Pinpoint the cell where the given text exists, returning its (X, Y) midpoint coordinate. 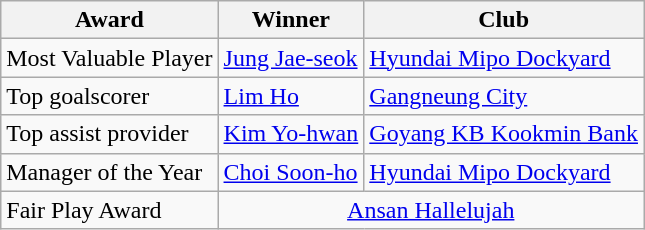
Fair Play Award (110, 210)
Choi Soon-ho (291, 172)
Ansan Hallelujah (430, 210)
Gangneung City (504, 96)
Award (110, 20)
Manager of the Year (110, 172)
Top assist provider (110, 134)
Most Valuable Player (110, 58)
Jung Jae-seok (291, 58)
Kim Yo-hwan (291, 134)
Top goalscorer (110, 96)
Lim Ho (291, 96)
Winner (291, 20)
Goyang KB Kookmin Bank (504, 134)
Club (504, 20)
